Scan for the cell matching the given text and deliver its (x, y) coordinate at center. 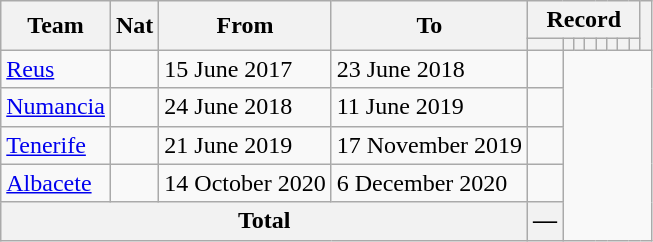
— (546, 221)
6 December 2020 (429, 183)
23 June 2018 (429, 69)
14 October 2020 (245, 183)
Tenerife (56, 145)
11 June 2019 (429, 107)
Albacete (56, 183)
Reus (56, 69)
Record (584, 20)
To (429, 26)
21 June 2019 (245, 145)
Nat (134, 26)
Numancia (56, 107)
Team (56, 26)
Total (264, 221)
17 November 2019 (429, 145)
From (245, 26)
15 June 2017 (245, 69)
24 June 2018 (245, 107)
